Find where the given text appears and provide that cell's center as (x, y) coordinate. 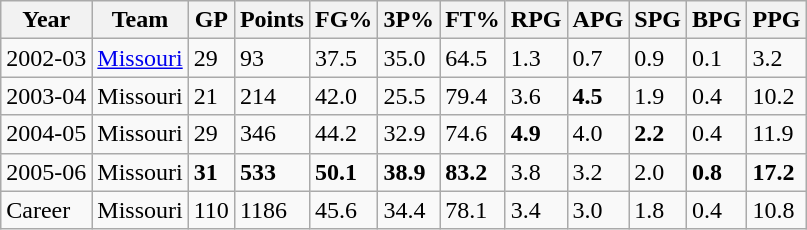
346 (272, 134)
10.8 (776, 210)
2.0 (658, 172)
4.5 (598, 96)
21 (211, 96)
25.5 (409, 96)
Team (140, 20)
4.0 (598, 134)
93 (272, 58)
37.5 (343, 58)
0.8 (717, 172)
3.6 (536, 96)
2.2 (658, 134)
45.6 (343, 210)
35.0 (409, 58)
BPG (717, 20)
34.4 (409, 210)
PPG (776, 20)
74.6 (473, 134)
50.1 (343, 172)
0.9 (658, 58)
Year (46, 20)
APG (598, 20)
17.2 (776, 172)
3.0 (598, 210)
31 (211, 172)
RPG (536, 20)
Points (272, 20)
10.2 (776, 96)
38.9 (409, 172)
FT% (473, 20)
SPG (658, 20)
110 (211, 210)
0.7 (598, 58)
3.4 (536, 210)
3P% (409, 20)
GP (211, 20)
2002-03 (46, 58)
64.5 (473, 58)
214 (272, 96)
1.9 (658, 96)
32.9 (409, 134)
4.9 (536, 134)
11.9 (776, 134)
44.2 (343, 134)
42.0 (343, 96)
78.1 (473, 210)
2003-04 (46, 96)
1.3 (536, 58)
2005-06 (46, 172)
533 (272, 172)
3.8 (536, 172)
83.2 (473, 172)
Career (46, 210)
1.8 (658, 210)
79.4 (473, 96)
2004-05 (46, 134)
FG% (343, 20)
1186 (272, 210)
0.1 (717, 58)
